Locate the cell with the specified text and output its (x, y) center coordinate. 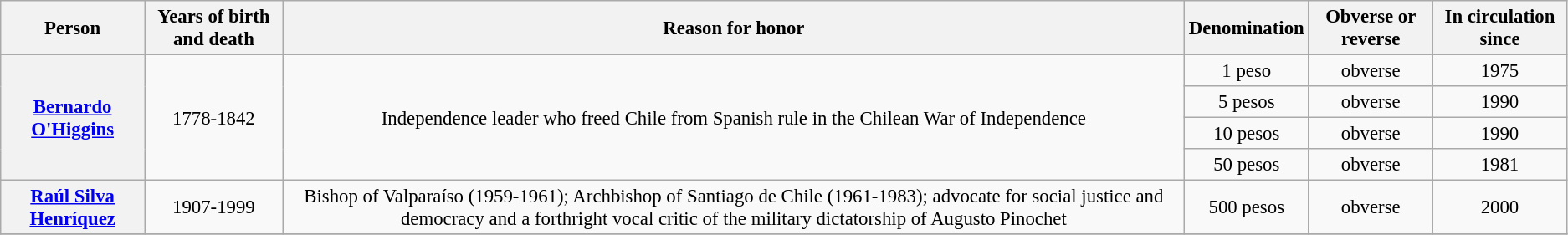
50 pesos (1247, 165)
1981 (1499, 165)
Denomination (1247, 28)
Person (73, 28)
Reason for honor (733, 28)
Raúl Silva Henríquez (73, 207)
1975 (1499, 71)
5 pesos (1247, 102)
Bernardo O'Higgins (73, 118)
Independence leader who freed Chile from Spanish rule in the Chilean War of Independence (733, 118)
1 peso (1247, 71)
1778-1842 (214, 118)
2000 (1499, 207)
1907-1999 (214, 207)
Years of birth and death (214, 28)
In circulation since (1499, 28)
Obverse or reverse (1371, 28)
10 pesos (1247, 134)
500 pesos (1247, 207)
